Locate the cell with the specified text and output its [x, y] center coordinate. 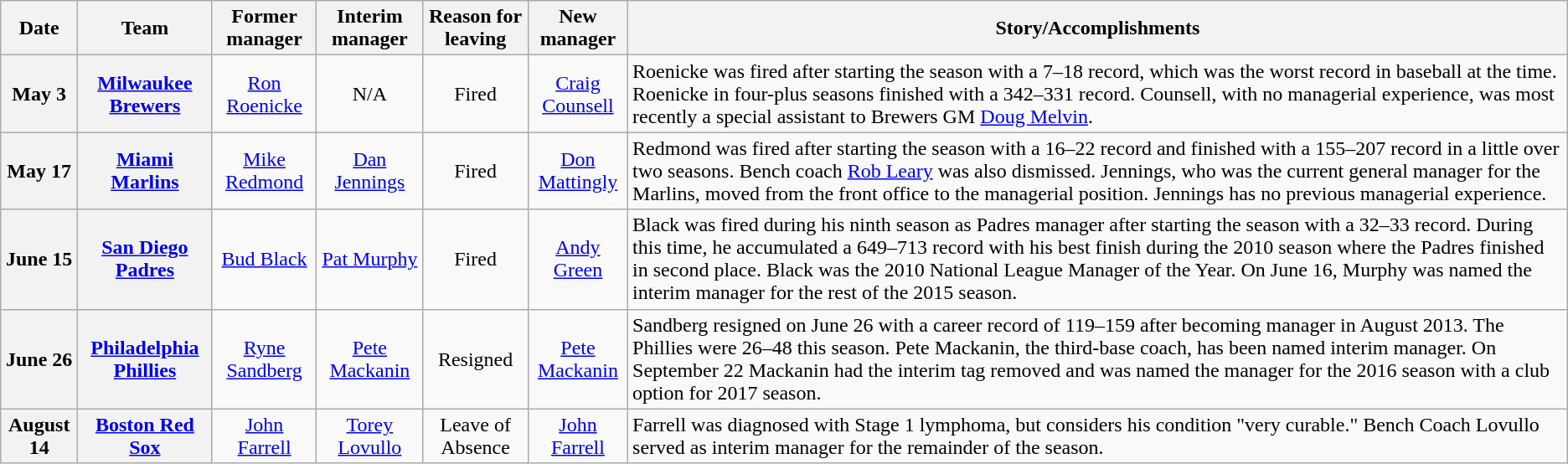
Andy Green [578, 260]
June 26 [39, 358]
June 15 [39, 260]
Resigned [476, 358]
Boston Red Sox [146, 436]
May 3 [39, 94]
Milwaukee Brewers [146, 94]
Date [39, 28]
Reason for leaving [476, 28]
August 14 [39, 436]
Pat Murphy [370, 260]
Team [146, 28]
May 17 [39, 171]
Philadelphia Phillies [146, 358]
Dan Jennings [370, 171]
Interim manager [370, 28]
Miami Marlins [146, 171]
Ron Roenicke [265, 94]
Torey Lovullo [370, 436]
Bud Black [265, 260]
N/A [370, 94]
Don Mattingly [578, 171]
Mike Redmond [265, 171]
San Diego Padres [146, 260]
Story/Accomplishments [1098, 28]
Craig Counsell [578, 94]
New manager [578, 28]
Ryne Sandberg [265, 358]
Former manager [265, 28]
Leave of Absence [476, 436]
